Pinpoint the cell where the given text exists, returning its (X, Y) midpoint coordinate. 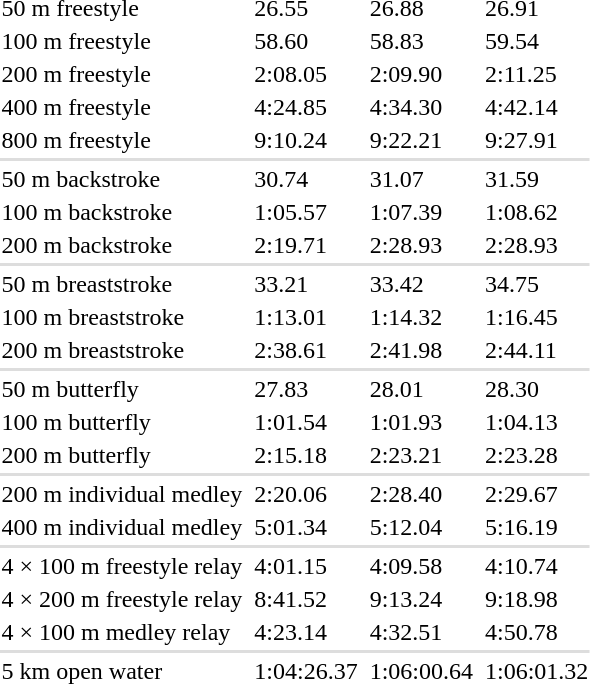
400 m freestyle (122, 107)
34.75 (536, 284)
200 m individual medley (122, 494)
58.83 (421, 41)
31.07 (421, 179)
1:13.01 (306, 317)
4:09.58 (421, 566)
800 m freestyle (122, 140)
2:23.21 (421, 455)
2:28.40 (421, 494)
9:18.98 (536, 599)
5:12.04 (421, 527)
1:07.39 (421, 212)
58.60 (306, 41)
28.01 (421, 389)
30.74 (306, 179)
2:09.90 (421, 74)
4 × 200 m freestyle relay (122, 599)
100 m backstroke (122, 212)
2:29.67 (536, 494)
4:01.15 (306, 566)
2:44.11 (536, 350)
9:10.24 (306, 140)
28.30 (536, 389)
4:32.51 (421, 632)
2:08.05 (306, 74)
33.42 (421, 284)
31.59 (536, 179)
200 m freestyle (122, 74)
5:01.34 (306, 527)
400 m individual medley (122, 527)
1:04.13 (536, 422)
9:13.24 (421, 599)
4:50.78 (536, 632)
2:19.71 (306, 245)
5:16.19 (536, 527)
9:22.21 (421, 140)
8:41.52 (306, 599)
2:38.61 (306, 350)
4:24.85 (306, 107)
2:20.06 (306, 494)
1:05.57 (306, 212)
100 m breaststroke (122, 317)
1:01.93 (421, 422)
59.54 (536, 41)
4:10.74 (536, 566)
200 m backstroke (122, 245)
50 m backstroke (122, 179)
2:23.28 (536, 455)
1:16.45 (536, 317)
4:42.14 (536, 107)
50 m butterfly (122, 389)
4 × 100 m freestyle relay (122, 566)
4 × 100 m medley relay (122, 632)
1:08.62 (536, 212)
4:23.14 (306, 632)
2:15.18 (306, 455)
100 m freestyle (122, 41)
200 m butterfly (122, 455)
27.83 (306, 389)
9:27.91 (536, 140)
33.21 (306, 284)
50 m breaststroke (122, 284)
1:14.32 (421, 317)
2:11.25 (536, 74)
1:01.54 (306, 422)
200 m breaststroke (122, 350)
4:34.30 (421, 107)
100 m butterfly (122, 422)
2:41.98 (421, 350)
